Extract the [x, y] coordinate from the center of the cell holding the provided text.  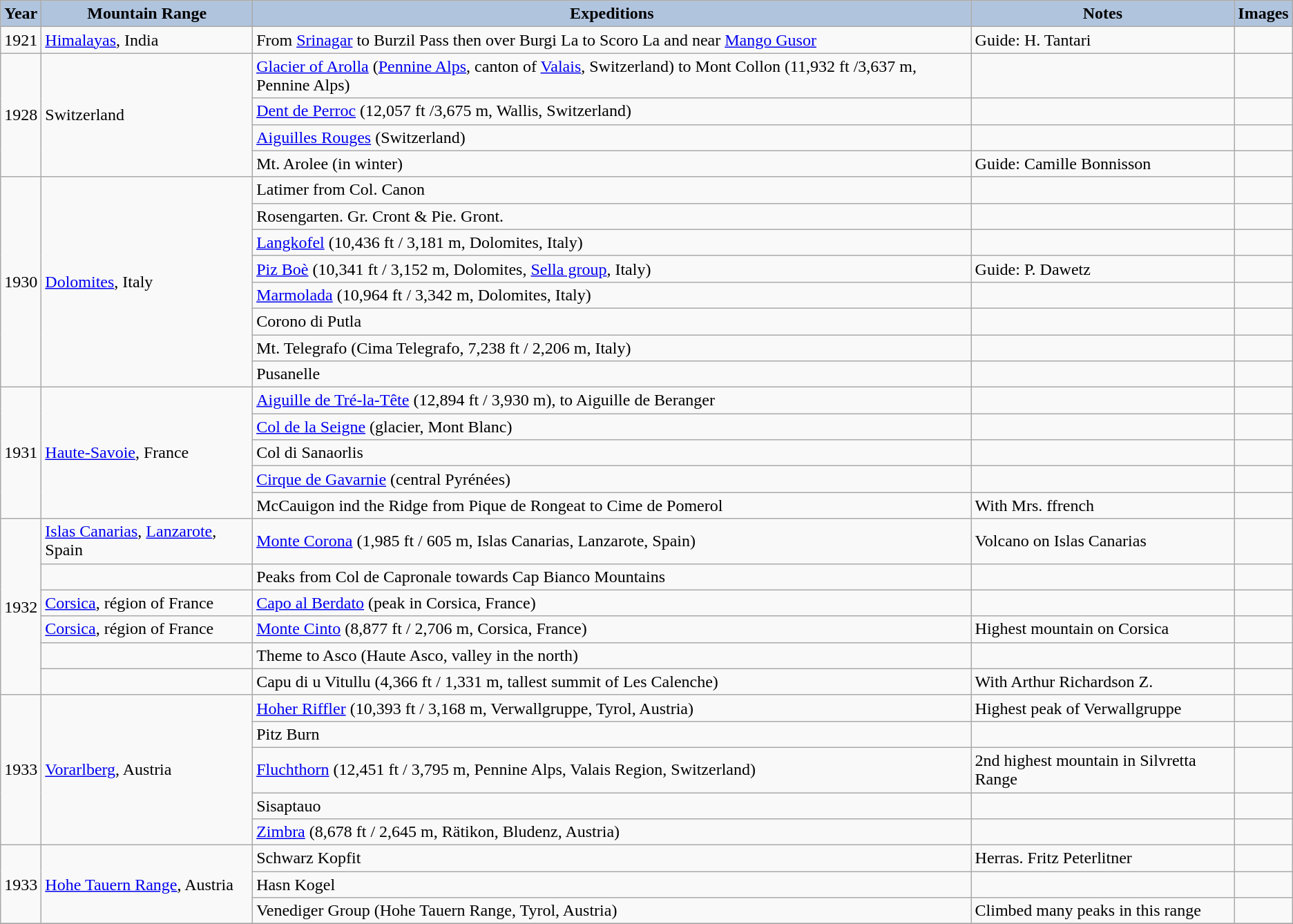
Guide: H. Tantari [1102, 40]
1928 [21, 115]
Theme to Asco (Haute Asco, valley in the north) [612, 655]
Schwarz Kopfit [612, 858]
Year [21, 14]
Dolomites, Italy [147, 282]
From Srinagar to Burzil Pass then over Burgi La to Scoro La and near Mango Gusor [612, 40]
Col di Sanaorlis [612, 453]
Piz Boè (10,341 ft / 3,152 m, Dolomites, Sella group, Italy) [612, 269]
Islas Canarias, Lanzarote, Spain [147, 541]
Corono di Putla [612, 321]
Himalayas, India [147, 40]
Volcano on Islas Canarias [1102, 541]
Dent de Perroc (12,057 ft /3,675 m, Wallis, Switzerland) [612, 111]
Capu di u Vitullu (4,366 ft / 1,331 m, tallest summit of Les Calenche) [612, 682]
Mt. Telegrafo (Cima Telegrafo, 7,238 ft / 2,206 m, Italy) [612, 347]
Fluchthorn (12,451 ft / 3,795 m, Pennine Alps, Valais Region, Switzerland) [612, 769]
Capo al Berdato (peak in Corsica, France) [612, 603]
Hoher Riffler (10,393 ft / 3,168 m, Verwallgruppe, Tyrol, Austria) [612, 708]
Venediger Group (Hohe Tauern Range, Tyrol, Austria) [612, 911]
Pusanelle [612, 374]
Switzerland [147, 115]
With Mrs. ffrench [1102, 506]
Hasn Kogel [612, 885]
1921 [21, 40]
Highest peak of Verwallgruppe [1102, 708]
Guide: Camille Bonnisson [1102, 164]
Herras. Fritz Peterlitner [1102, 858]
Guide: P. Dawetz [1102, 269]
1930 [21, 282]
Cirque de Gavarnie (central Pyrénées) [612, 479]
2nd highest mountain in Silvretta Range [1102, 769]
Sisaptauo [612, 806]
Langkofel (10,436 ft / 3,181 m, Dolomites, Italy) [612, 242]
Notes [1102, 14]
Vorarlberg, Austria [147, 769]
Latimer from Col. Canon [612, 190]
Peaks from Col de Capronale towards Cap Bianco Mountains [612, 577]
Rosengarten. Gr. Cront & Pie. Gront. [612, 216]
Pitz Burn [612, 734]
Marmolada (10,964 ft / 3,342 m, Dolomites, Italy) [612, 295]
Zimbra (8,678 ft / 2,645 m, Rätikon, Bludenz, Austria) [612, 832]
Haute-Savoie, France [147, 453]
Col de la Seigne (glacier, Mont Blanc) [612, 427]
1931 [21, 453]
Climbed many peaks in this range [1102, 911]
Aiguille de Tré-la-Tête (12,894 ft / 3,930 m), to Aiguille de Beranger [612, 401]
Monte Corona (1,985 ft / 605 m, Islas Canarias, Lanzarote, Spain) [612, 541]
With Arthur Richardson Z. [1102, 682]
Monte Cinto (8,877 ft / 2,706 m, Corsica, France) [612, 629]
Expeditions [612, 14]
Glacier of Arolla (Pennine Alps, canton of Valais, Switzerland) to Mont Collon (11,932 ft /3,637 m, Pennine Alps) [612, 76]
Highest mountain on Corsica [1102, 629]
Aiguilles Rouges (Switzerland) [612, 137]
Mt. Arolee (in winter) [612, 164]
Images [1263, 14]
Hohe Tauern Range, Austria [147, 885]
1932 [21, 606]
Mountain Range [147, 14]
McCauigon ind the Ridge from Pique de Rongeat to Cime de Pomerol [612, 506]
